From the cell containing the given text, extract its center point as (x, y) coordinate. 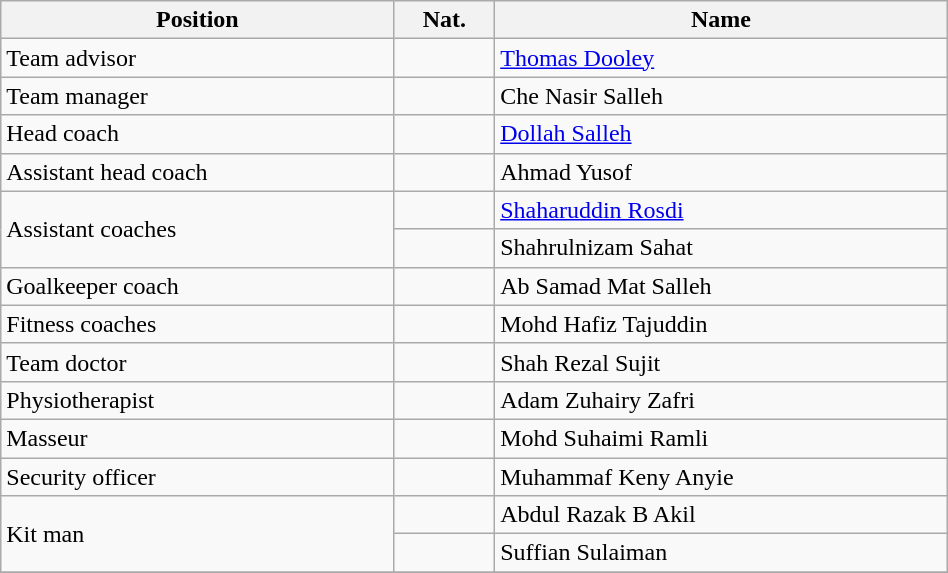
Abdul Razak B Akil (722, 515)
Team doctor (198, 362)
Team manager (198, 96)
Name (722, 20)
Shahrulnizam Sahat (722, 248)
Shah Rezal Sujit (722, 362)
Security officer (198, 477)
Fitness coaches (198, 324)
Goalkeeper coach (198, 286)
Shaharuddin Rosdi (722, 210)
Suffian Sulaiman (722, 553)
Thomas Dooley (722, 58)
Assistant coaches (198, 229)
Mohd Suhaimi Ramli (722, 438)
Assistant head coach (198, 172)
Adam Zuhairy Zafri (722, 400)
Mohd Hafiz Tajuddin (722, 324)
Dollah Salleh (722, 134)
Muhammaf Keny Anyie (722, 477)
Position (198, 20)
Team advisor (198, 58)
Ahmad Yusof (722, 172)
Physiotherapist (198, 400)
Masseur (198, 438)
Ab Samad Mat Salleh (722, 286)
Nat. (444, 20)
Head coach (198, 134)
Che Nasir Salleh (722, 96)
Kit man (198, 534)
